Pinpoint the cell where the given text exists, returning its (x, y) midpoint coordinate. 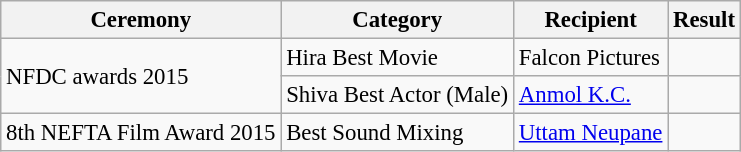
Shiva Best Actor (Male) (398, 95)
8th NEFTA Film Award 2015 (141, 133)
Anmol K.C. (591, 95)
Category (398, 20)
Result (704, 20)
Recipient (591, 20)
Uttam Neupane (591, 133)
NFDC awards 2015 (141, 76)
Falcon Pictures (591, 58)
Hira Best Movie (398, 58)
Ceremony (141, 20)
Best Sound Mixing (398, 133)
